Return [X, Y] of the center of cell containing provided text 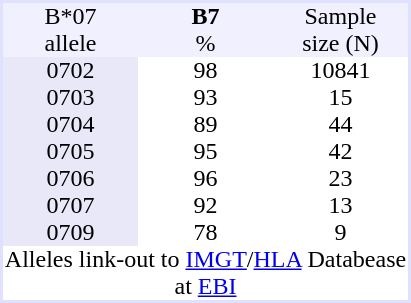
0702 [70, 70]
10841 [340, 70]
0707 [70, 206]
size (N) [340, 44]
0706 [70, 178]
% [206, 44]
98 [206, 70]
B*07 [70, 16]
93 [206, 98]
0703 [70, 98]
Alleles link-out to IMGT/HLA Databease at EBI [206, 273]
42 [340, 152]
13 [340, 206]
0705 [70, 152]
89 [206, 124]
96 [206, 178]
78 [206, 232]
Sample [340, 16]
B7 [206, 16]
15 [340, 98]
allele [70, 44]
23 [340, 178]
0709 [70, 232]
0704 [70, 124]
92 [206, 206]
44 [340, 124]
95 [206, 152]
9 [340, 232]
